Pinpoint the cell where the given text exists, returning its (X, Y) midpoint coordinate. 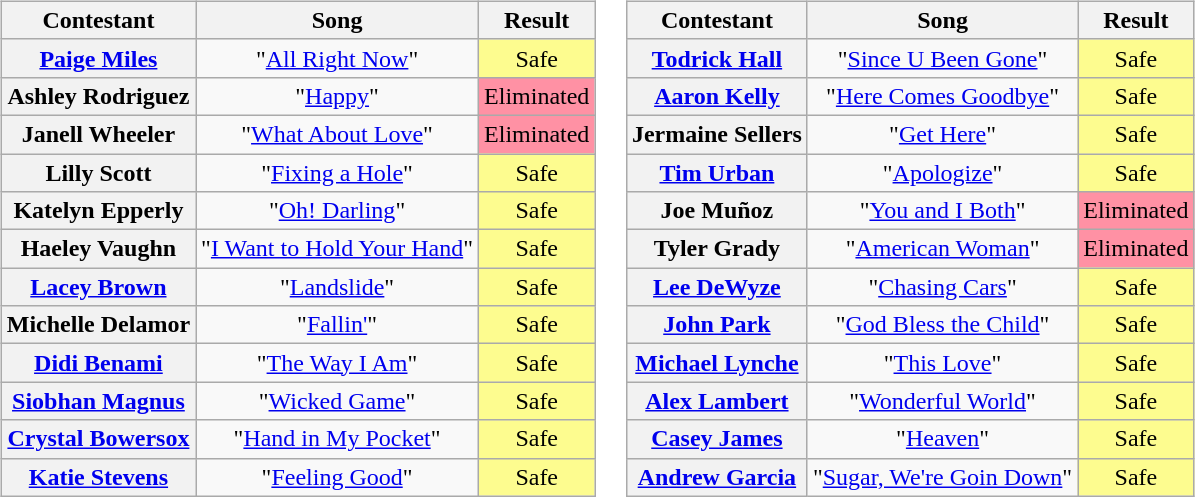
Michael Lynche (716, 363)
Aaron Kelly (716, 96)
Joe Muñoz (716, 211)
Lilly Scott (98, 173)
"Wicked Game" (338, 401)
Haeley Vaughn (98, 249)
John Park (716, 325)
"Happy" (338, 96)
"All Right Now" (338, 58)
"Fixing a Hole" (338, 173)
Tyler Grady (716, 249)
Michelle Delamor (98, 325)
"Landslide" (338, 287)
Jermaine Sellers (716, 134)
"This Love" (942, 363)
Paige Miles (98, 58)
"Chasing Cars" (942, 287)
"Oh! Darling" (338, 211)
Didi Benami (98, 363)
Ashley Rodriguez (98, 96)
"Heaven" (942, 439)
Todrick Hall (716, 58)
Katelyn Epperly (98, 211)
"Hand in My Pocket" (338, 439)
"Apologize" (942, 173)
Janell Wheeler (98, 134)
"Get Here" (942, 134)
"Since U Been Gone" (942, 58)
Tim Urban (716, 173)
"What About Love" (338, 134)
Crystal Bowersox (98, 439)
"Here Comes Goodbye" (942, 96)
"You and I Both" (942, 211)
Andrew Garcia (716, 477)
Katie Stevens (98, 477)
Alex Lambert (716, 401)
"Sugar, We're Goin Down" (942, 477)
"I Want to Hold Your Hand" (338, 249)
"Feeling Good" (338, 477)
"American Woman" (942, 249)
"The Way I Am" (338, 363)
"Wonderful World" (942, 401)
Lee DeWyze (716, 287)
Lacey Brown (98, 287)
Siobhan Magnus (98, 401)
"Fallin'" (338, 325)
Casey James (716, 439)
"God Bless the Child" (942, 325)
